Identify which cell holds the provided text, then report its [X, Y] central coordinate. 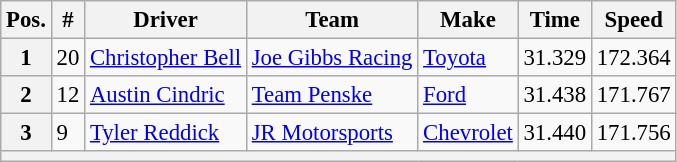
171.756 [634, 133]
31.329 [554, 58]
9 [68, 133]
31.438 [554, 95]
Team [332, 20]
Speed [634, 20]
Pos. [26, 20]
Toyota [468, 58]
Time [554, 20]
# [68, 20]
Christopher Bell [166, 58]
1 [26, 58]
Ford [468, 95]
Joe Gibbs Racing [332, 58]
Austin Cindric [166, 95]
171.767 [634, 95]
2 [26, 95]
31.440 [554, 133]
Chevrolet [468, 133]
Driver [166, 20]
Make [468, 20]
172.364 [634, 58]
Team Penske [332, 95]
20 [68, 58]
JR Motorsports [332, 133]
Tyler Reddick [166, 133]
12 [68, 95]
3 [26, 133]
